Scan for the cell matching the given text and deliver its (x, y) coordinate at center. 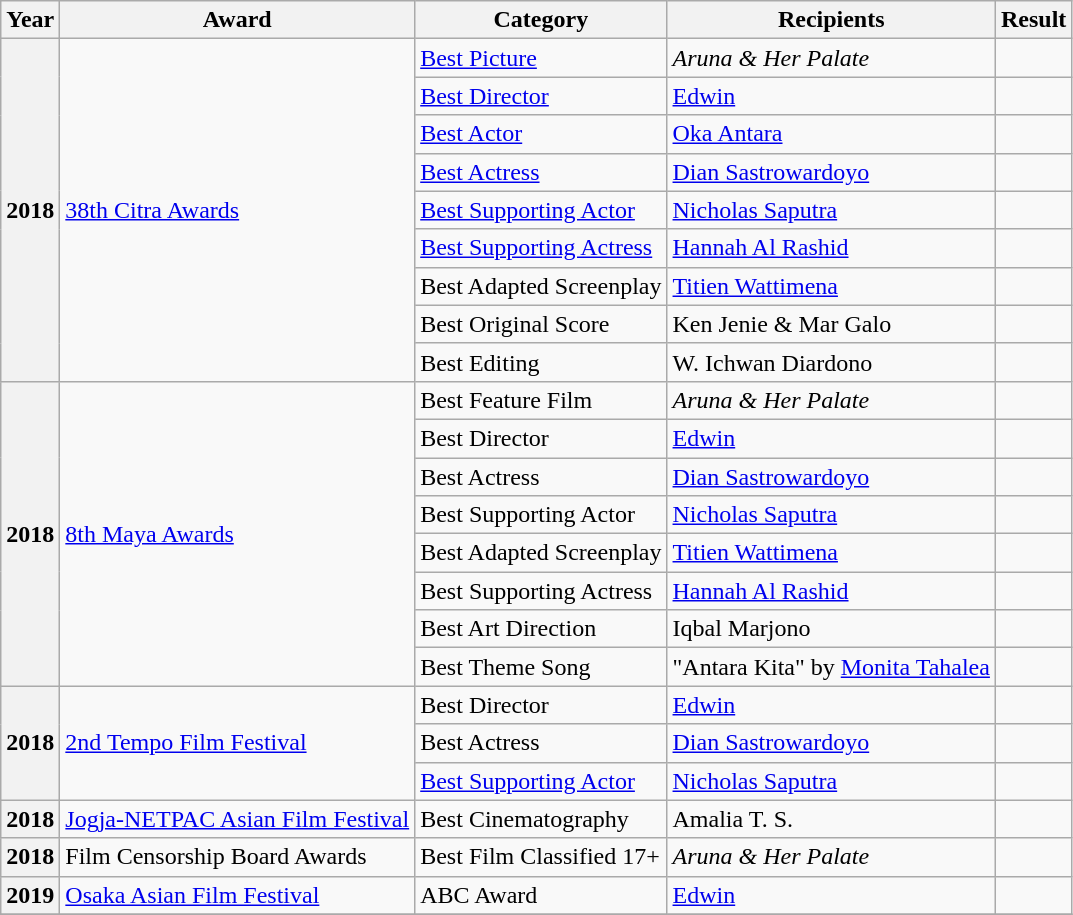
38th Citra Awards (238, 210)
2nd Tempo Film Festival (238, 743)
Category (541, 20)
Best Theme Song (541, 667)
Best Feature Film (541, 400)
Best Original Score (541, 324)
Jogja-NETPAC Asian Film Festival (238, 819)
Recipients (831, 20)
Ken Jenie & Mar Galo (831, 324)
Best Art Direction (541, 629)
Best Editing (541, 362)
Iqbal Marjono (831, 629)
"Antara Kita" by Monita Tahalea (831, 667)
Year (30, 20)
Result (1033, 20)
Amalia T. S. (831, 819)
Oka Antara (831, 134)
Best Actor (541, 134)
ABC Award (541, 895)
Best Cinematography (541, 819)
Film Censorship Board Awards (238, 857)
8th Maya Awards (238, 533)
Osaka Asian Film Festival (238, 895)
2019 (30, 895)
Best Film Classified 17+ (541, 857)
Best Picture (541, 58)
Award (238, 20)
W. Ichwan Diardono (831, 362)
